Detect which cell encompasses the target text, then output its (x, y) center coordinate. 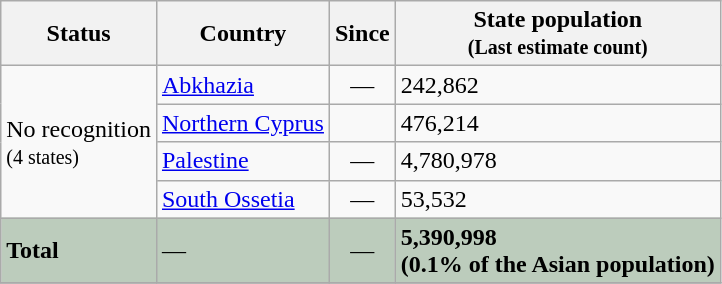
476,214 (558, 123)
242,862 (558, 85)
Country (242, 34)
Palestine (242, 161)
No recognition (4 states) (79, 142)
Total (79, 250)
4,780,978 (558, 161)
Abkhazia (242, 85)
Status (79, 34)
Since (362, 34)
53,532 (558, 199)
State population(Last estimate count) (558, 34)
South Ossetia (242, 199)
5,390,998(0.1% of the Asian population) (558, 250)
Northern Cyprus (242, 123)
